Return (X, Y) of the center of cell containing provided text 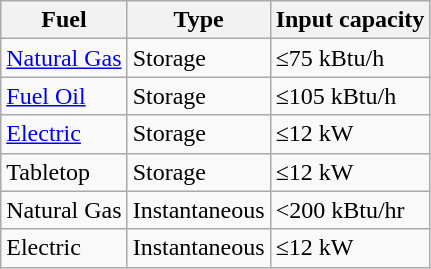
≤75 kBtu/h (350, 58)
Fuel Oil (64, 96)
Tabletop (64, 172)
<200 kBtu/hr (350, 210)
≤105 kBtu/h (350, 96)
Input capacity (350, 20)
Fuel (64, 20)
Type (198, 20)
